Pinpoint the cell where the given text exists, returning its (X, Y) midpoint coordinate. 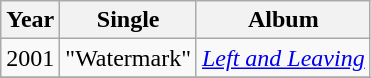
Single (128, 20)
2001 (30, 58)
Year (30, 20)
Album (283, 20)
"Watermark" (128, 58)
Left and Leaving (283, 58)
